Search for the cell housing the specified text and yield its (X, Y) center coordinate. 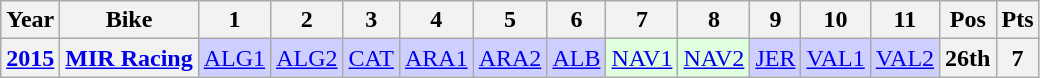
2015 (30, 58)
2 (307, 20)
ALG2 (307, 58)
11 (904, 20)
Year (30, 20)
26th (968, 58)
JER (776, 58)
8 (714, 20)
MIR Racing (129, 58)
NAV1 (642, 58)
3 (371, 20)
4 (436, 20)
VAL2 (904, 58)
ALB (576, 58)
5 (510, 20)
Bike (129, 20)
6 (576, 20)
ARA1 (436, 58)
ARA2 (510, 58)
NAV2 (714, 58)
1 (234, 20)
VAL1 (836, 58)
9 (776, 20)
10 (836, 20)
Pos (968, 20)
Pts (1018, 20)
ALG1 (234, 58)
CAT (371, 58)
